Pinpoint the cell where the given text exists, returning its [x, y] midpoint coordinate. 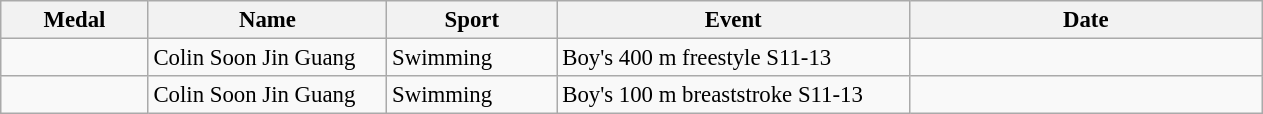
Boy's 400 m freestyle S11-13 [734, 58]
Name [268, 20]
Boy's 100 m breaststroke S11-13 [734, 95]
Event [734, 20]
Date [1086, 20]
Sport [472, 20]
Medal [74, 20]
